From the cell containing the given text, extract its center point as [x, y] coordinate. 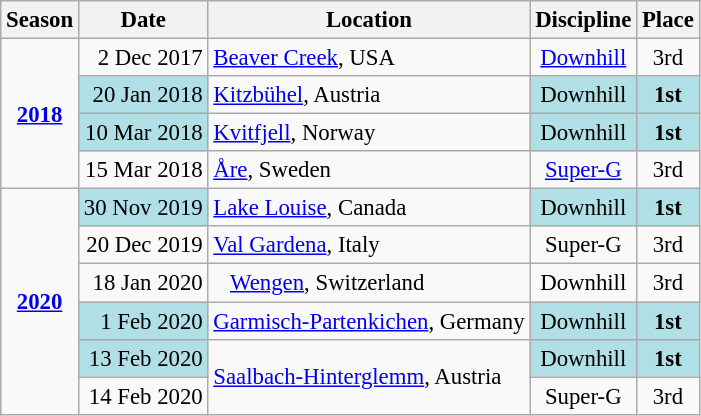
Kitzbühel, Austria [369, 95]
20 Dec 2019 [143, 245]
30 Nov 2019 [143, 208]
Saalbach-Hinterglemm, Austria [369, 376]
13 Feb 2020 [143, 358]
2018 [40, 114]
Garmisch-Partenkichen, Germany [369, 321]
10 Mar 2018 [143, 133]
14 Feb 2020 [143, 396]
18 Jan 2020 [143, 283]
Place [668, 20]
1 Feb 2020 [143, 321]
Kvitfjell, Norway [369, 133]
15 Mar 2018 [143, 170]
Date [143, 20]
Location [369, 20]
2020 [40, 302]
2 Dec 2017 [143, 58]
20 Jan 2018 [143, 95]
Beaver Creek, USA [369, 58]
Åre, Sweden [369, 170]
Season [40, 20]
Discipline [584, 20]
Wengen, Switzerland [369, 283]
Val Gardena, Italy [369, 245]
Lake Louise, Canada [369, 208]
